Detect which cell encompasses the target text, then output its (x, y) center coordinate. 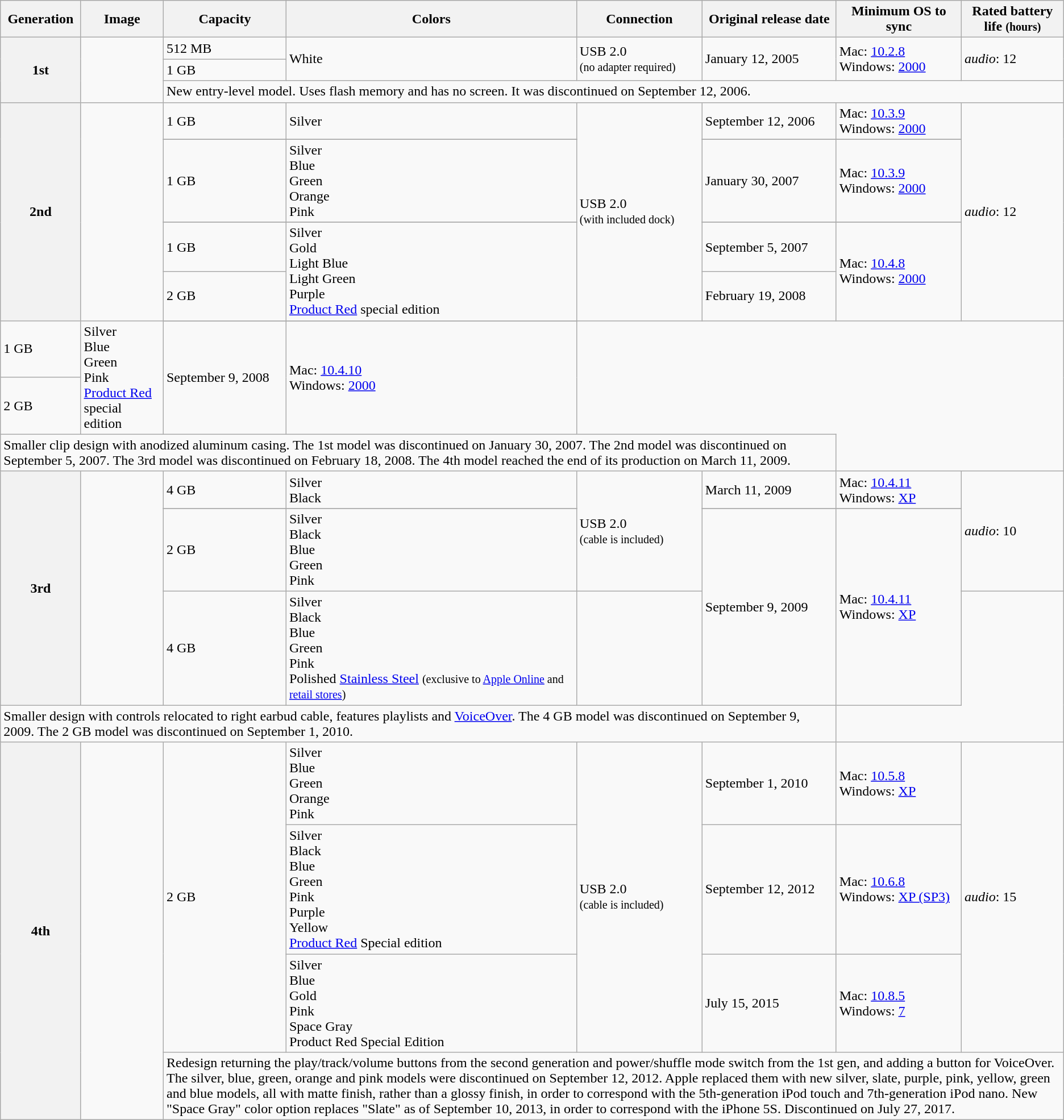
audio: 10 (1012, 531)
SilverBlackBlueGreenPinkPolished Stainless Steel (exclusive to Apple Online and retail stores) (431, 648)
Capacity (225, 19)
Image (122, 19)
Mac: 10.4.10Windows: 2000 (431, 377)
3rd (41, 588)
Mac: 10.6.8Windows: XP (SP3) (899, 890)
audio: 15 (1012, 897)
January 30, 2007 (769, 181)
September 12, 2006 (769, 120)
September 1, 2010 (769, 784)
Rated battery life (hours) (1012, 19)
USB 2.0(with included dock) (639, 211)
February 19, 2008 (769, 297)
July 15, 2015 (769, 1004)
September 5, 2007 (769, 247)
SilverBlueGreenPinkProduct Red special edition (122, 377)
January 12, 2005 (769, 59)
Connection (639, 19)
White (431, 59)
Mac: 10.2.8Windows: 2000 (899, 59)
Mac: 10.4.8Windows: 2000 (899, 272)
Mac: 10.5.8Windows: XP (899, 784)
New entry-level model. Uses flash memory and has no screen. It was discontinued on September 12, 2006. (613, 91)
March 11, 2009 (769, 490)
Original release date (769, 19)
SilverGoldLight BlueLight GreenPurpleProduct Red special edition (431, 272)
USB 2.0(no adapter required) (639, 59)
SilverBlack (431, 490)
4th (41, 931)
September 12, 2012 (769, 890)
512 MB (225, 48)
2nd (41, 211)
SilverBlueGoldPinkSpace GrayProduct Red Special Edition (431, 1004)
Minimum OS to sync (899, 19)
Silver (431, 120)
SilverBlackBlueGreenPink (431, 549)
SilverBlackBlueGreenPinkPurpleYellowProduct Red Special edition (431, 890)
Generation (41, 19)
1st (41, 70)
September 9, 2009 (769, 606)
Mac: 10.8.5Windows: 7 (899, 1004)
September 9, 2008 (225, 377)
Colors (431, 19)
